Identify which cell holds the provided text, then report its [X, Y] central coordinate. 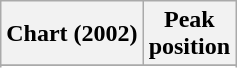
Chart (2002) [72, 34]
Peakposition [189, 34]
